Identify which cell holds the provided text, then report its [X, Y] central coordinate. 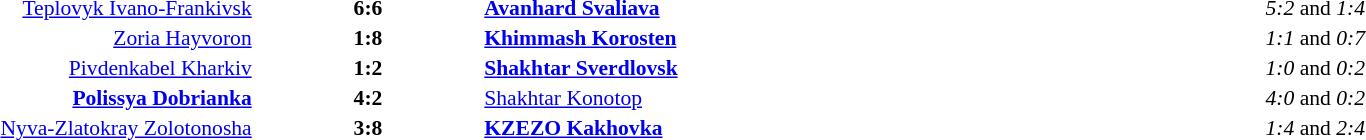
1:8 [368, 38]
4:2 [368, 98]
1:2 [368, 68]
Shakhtar Sverdlovsk [672, 68]
Shakhtar Konotop [672, 98]
Khimmash Korosten [672, 38]
